Extract the (X, Y) coordinate from the center of the cell holding the provided text.  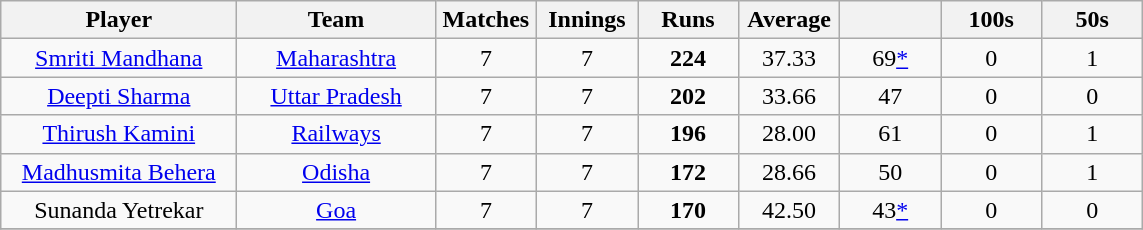
202 (688, 96)
196 (688, 134)
Thirush Kamini (119, 134)
Player (119, 20)
37.33 (790, 58)
Deepti Sharma (119, 96)
Madhusmita Behera (119, 172)
Uttar Pradesh (336, 96)
224 (688, 58)
Runs (688, 20)
Average (790, 20)
170 (688, 210)
28.66 (790, 172)
61 (890, 134)
Railways (336, 134)
Sunanda Yetrekar (119, 210)
172 (688, 172)
Odisha (336, 172)
Matches (486, 20)
42.50 (790, 210)
100s (992, 20)
Maharashtra (336, 58)
Smriti Mandhana (119, 58)
69* (890, 58)
33.66 (790, 96)
Goa (336, 210)
28.00 (790, 134)
50s (1092, 20)
Team (336, 20)
50 (890, 172)
47 (890, 96)
Innings (586, 20)
43* (890, 210)
